From the cell containing the given text, extract its center point as [X, Y] coordinate. 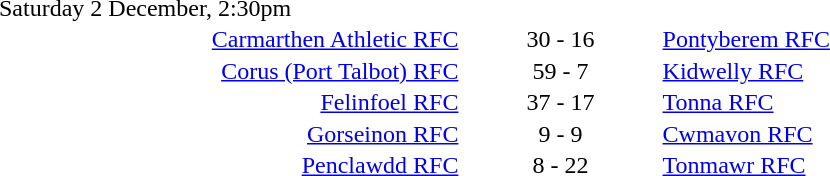
30 - 16 [560, 39]
59 - 7 [560, 71]
9 - 9 [560, 134]
37 - 17 [560, 103]
